Search for the cell housing the specified text and yield its (X, Y) center coordinate. 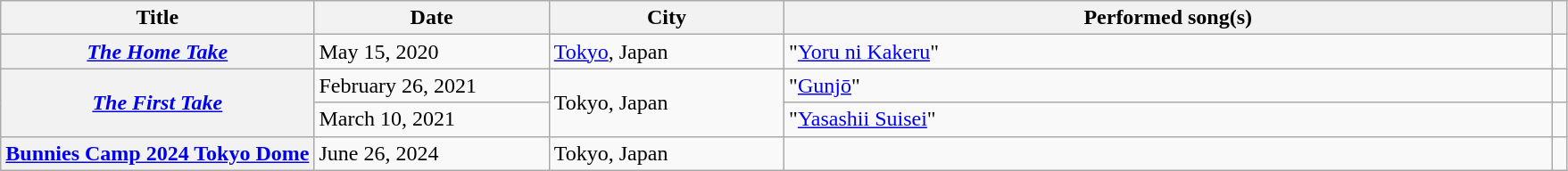
June 26, 2024 (432, 153)
Title (157, 18)
"Gunjō" (1168, 85)
Performed song(s) (1168, 18)
Bunnies Camp 2024 Tokyo Dome (157, 153)
March 10, 2021 (432, 119)
Date (432, 18)
"Yasashii Suisei" (1168, 119)
The Home Take (157, 52)
The First Take (157, 102)
City (666, 18)
February 26, 2021 (432, 85)
May 15, 2020 (432, 52)
"Yoru ni Kakeru" (1168, 52)
